Identify which cell holds the provided text, then report its (x, y) central coordinate. 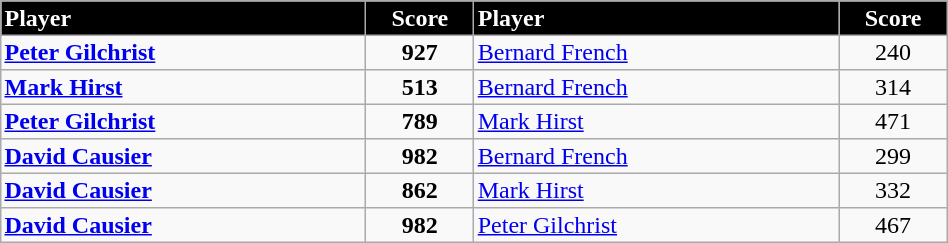
471 (893, 121)
862 (420, 190)
789 (420, 121)
314 (893, 87)
513 (420, 87)
467 (893, 225)
299 (893, 156)
332 (893, 190)
240 (893, 52)
927 (420, 52)
